Find where the given text appears and provide that cell's center as (x, y) coordinate. 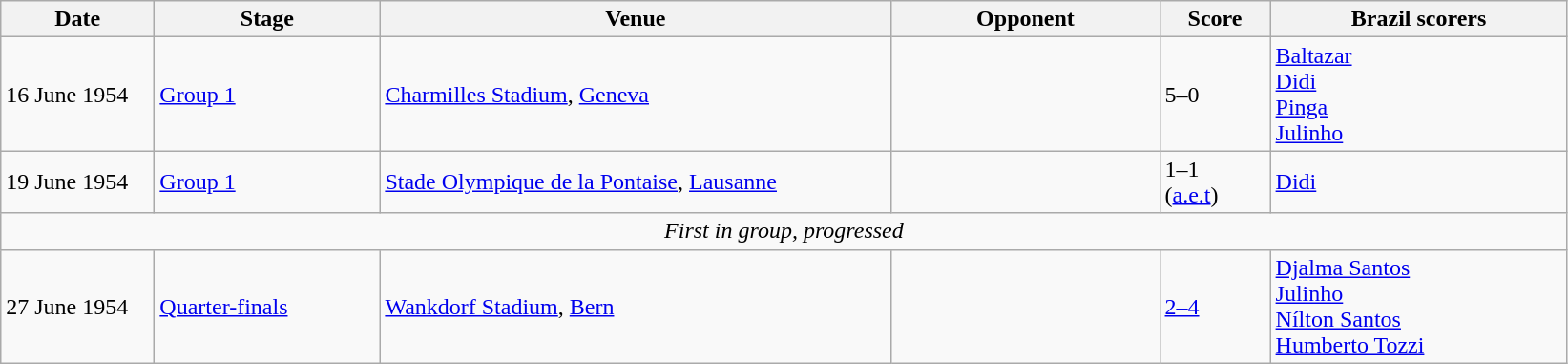
Wankdorf Stadium, Bern (636, 306)
Quarter-finals (267, 306)
Didi (1418, 182)
Stade Olympique de la Pontaise, Lausanne (636, 182)
Brazil scorers (1418, 19)
Baltazar Didi Pinga Julinho (1418, 94)
2–4 (1215, 306)
5–0 (1215, 94)
Opponent (1025, 19)
Djalma Santos Julinho Nílton Santos Humberto Tozzi (1418, 306)
Venue (636, 19)
1–1 (a.e.t) (1215, 182)
27 June 1954 (78, 306)
Charmilles Stadium, Geneva (636, 94)
19 June 1954 (78, 182)
Score (1215, 19)
First in group, progressed (784, 231)
16 June 1954 (78, 94)
Stage (267, 19)
Date (78, 19)
